Identify which cell holds the provided text, then report its [X, Y] central coordinate. 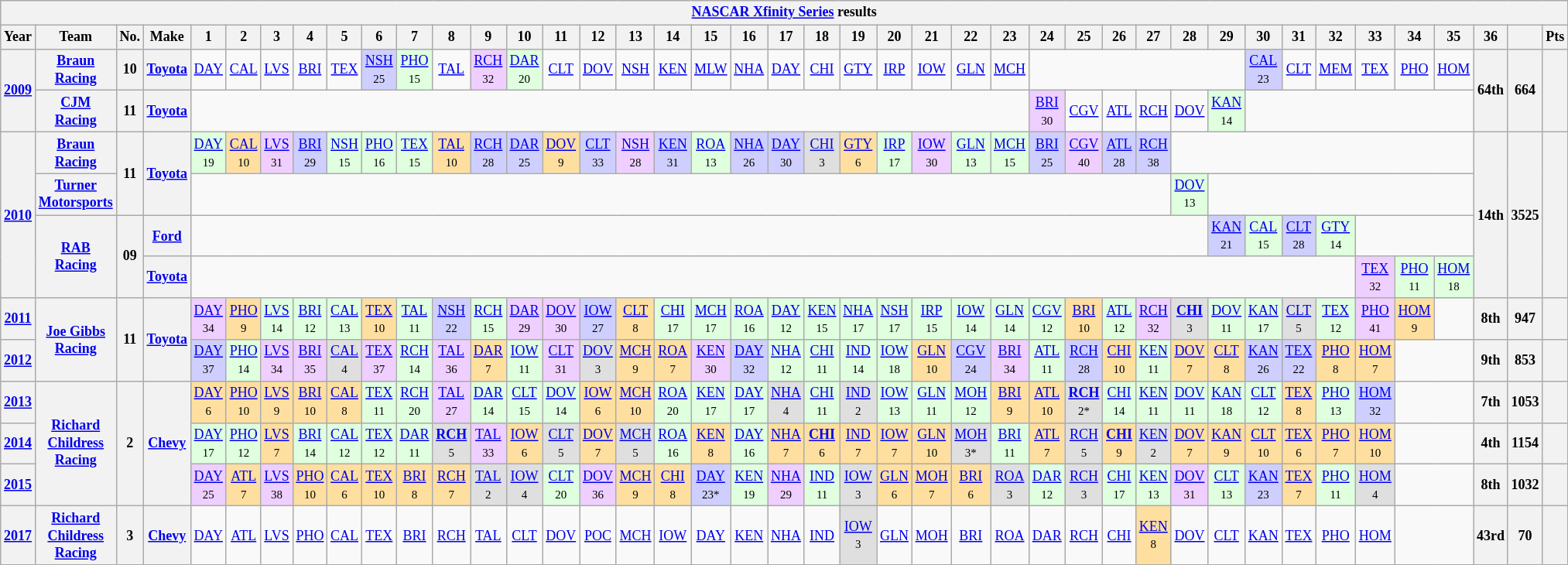
IOW27 [598, 319]
CLT31 [561, 361]
DAR12 [1046, 485]
PHO12 [243, 443]
CGV [1084, 111]
MCH15 [1010, 152]
TEX22 [1299, 361]
ROA20 [673, 402]
BRI8 [415, 485]
TEX6 [1299, 443]
RCH38 [1153, 152]
KAN18 [1227, 402]
16 [749, 37]
BRI9 [1010, 402]
RCH14 [415, 361]
8 [452, 37]
CLT20 [561, 485]
70 [1525, 535]
18 [822, 37]
GTY14 [1336, 236]
2011 [19, 319]
CGV12 [1046, 319]
2012 [19, 361]
14th [1491, 215]
DOV13 [1190, 194]
TEX8 [1299, 402]
GLN14 [1010, 319]
GTY6 [858, 152]
BRI11 [1010, 443]
DAR20 [525, 70]
MEM [1336, 70]
CHI9 [1119, 443]
64th [1491, 90]
RCH3 [1084, 485]
DAY32 [749, 361]
2013 [19, 402]
2014 [19, 443]
CHI6 [822, 443]
KAN21 [1227, 236]
NASCAR Xfinity Series results [785, 12]
BRI30 [1046, 111]
6 [379, 37]
TEX11 [379, 402]
Pts [1556, 37]
KAN23 [1263, 485]
1 [208, 37]
BRI6 [971, 485]
IND2 [858, 402]
NHA29 [786, 485]
TEX15 [415, 152]
28 [1190, 37]
IND7 [858, 443]
21 [932, 37]
17 [786, 37]
PHO9 [243, 319]
BRI25 [1046, 152]
PHO15 [415, 70]
RCH7 [452, 485]
BRI14 [310, 443]
DOV31 [1190, 485]
RCH15 [489, 319]
CLT28 [1299, 236]
CAL12 [345, 443]
Turner Motorsports [76, 194]
CLT10 [1263, 443]
HOM18 [1453, 277]
KAN26 [1263, 361]
IND [822, 535]
TAL10 [452, 152]
KEN13 [1153, 485]
KAN17 [1263, 319]
NHA4 [786, 402]
KAN14 [1227, 111]
HOM10 [1375, 443]
BRI12 [310, 319]
4th [1491, 443]
ROA [1010, 535]
BRI34 [1010, 361]
23 [1010, 37]
KEN17 [710, 402]
1154 [1525, 443]
CJM Racing [76, 111]
36 [1491, 37]
30 [1263, 37]
KAN [1263, 535]
ATL12 [1119, 319]
CLT13 [1227, 485]
19 [858, 37]
947 [1525, 319]
LVS9 [277, 402]
DOV3 [598, 361]
NSH28 [635, 152]
MLW [710, 70]
DAR7 [489, 361]
DAY23* [710, 485]
IRP17 [895, 152]
MOH [932, 535]
CLT12 [1263, 402]
CAL6 [345, 485]
PHO41 [1375, 319]
RAB Racing [76, 257]
DAR11 [415, 443]
KEN30 [710, 361]
MCH5 [635, 443]
NSH22 [452, 319]
KEN19 [749, 485]
20 [895, 37]
TAL11 [415, 319]
DAY37 [208, 361]
MOH7 [932, 485]
1032 [1525, 485]
PHO13 [1336, 402]
7 [415, 37]
IND14 [858, 361]
DAY34 [208, 319]
12 [598, 37]
IOW18 [895, 361]
DAY30 [786, 152]
HOM9 [1415, 319]
DAY19 [208, 152]
NHA12 [786, 361]
DAR [1046, 535]
HOM32 [1375, 402]
15 [710, 37]
ATL11 [1046, 361]
29 [1227, 37]
ROA3 [1010, 485]
22 [971, 37]
CAL15 [1263, 236]
ATL10 [1046, 402]
43rd [1491, 535]
DOV9 [561, 152]
DAR25 [525, 152]
GLN11 [932, 402]
34 [1415, 37]
LVS34 [277, 361]
CGV24 [971, 361]
LVS14 [277, 319]
CAL23 [1263, 70]
NSH17 [895, 319]
TEX32 [1375, 277]
Year [19, 37]
33 [1375, 37]
BRI29 [310, 152]
MOH3* [971, 443]
TEX37 [379, 361]
IOW4 [525, 485]
IOW13 [895, 402]
14 [673, 37]
KEN15 [822, 319]
RCH2* [1084, 402]
IND11 [822, 485]
MCH10 [635, 402]
CLT15 [525, 402]
Make [167, 37]
CAL8 [345, 402]
TAL27 [452, 402]
GLN6 [895, 485]
NHA7 [786, 443]
TAL36 [452, 361]
KEN2 [1153, 443]
LVS7 [277, 443]
27 [1153, 37]
664 [1525, 90]
CHI8 [673, 485]
24 [1046, 37]
BRI35 [310, 361]
RCH20 [415, 402]
IOW7 [895, 443]
IRP15 [932, 319]
CAL13 [345, 319]
CAL10 [243, 152]
2015 [19, 485]
DAY16 [749, 443]
DAR29 [525, 319]
KAN9 [1227, 443]
No. [130, 37]
DOV36 [598, 485]
9 [489, 37]
PHO16 [379, 152]
2017 [19, 535]
GTY [858, 70]
HOM4 [1375, 485]
9th [1491, 361]
KEN31 [673, 152]
CHI10 [1119, 361]
CLT33 [598, 152]
4 [310, 37]
LVS38 [277, 485]
LVS31 [277, 152]
ROA13 [710, 152]
MOH12 [971, 402]
NSH15 [345, 152]
26 [1119, 37]
DAY6 [208, 402]
DOV30 [561, 319]
IOW30 [932, 152]
35 [1453, 37]
IRP [895, 70]
MCH17 [710, 319]
PHO8 [1336, 361]
13 [635, 37]
CGV40 [1084, 152]
CHI14 [1119, 402]
PHO14 [243, 361]
POC [598, 535]
TEX7 [1299, 485]
2010 [19, 215]
TAL2 [489, 485]
PHO7 [1336, 443]
GLN13 [971, 152]
DAR14 [489, 402]
NHA26 [749, 152]
09 [130, 257]
NSH25 [379, 70]
32 [1336, 37]
DOV14 [561, 402]
853 [1525, 361]
25 [1084, 37]
Ford [167, 236]
DAY25 [208, 485]
HOM7 [1375, 361]
1053 [1525, 402]
31 [1299, 37]
Team [76, 37]
IOW14 [971, 319]
CAL4 [345, 361]
ATL28 [1119, 152]
DAY12 [786, 319]
Joe Gibbs Racing [76, 339]
5 [345, 37]
7th [1491, 402]
3525 [1525, 215]
ROA7 [673, 361]
NHA17 [858, 319]
IOW11 [525, 361]
NSH [635, 70]
2009 [19, 90]
TAL33 [489, 443]
